Scan for the cell matching the given text and deliver its [X, Y] coordinate at center. 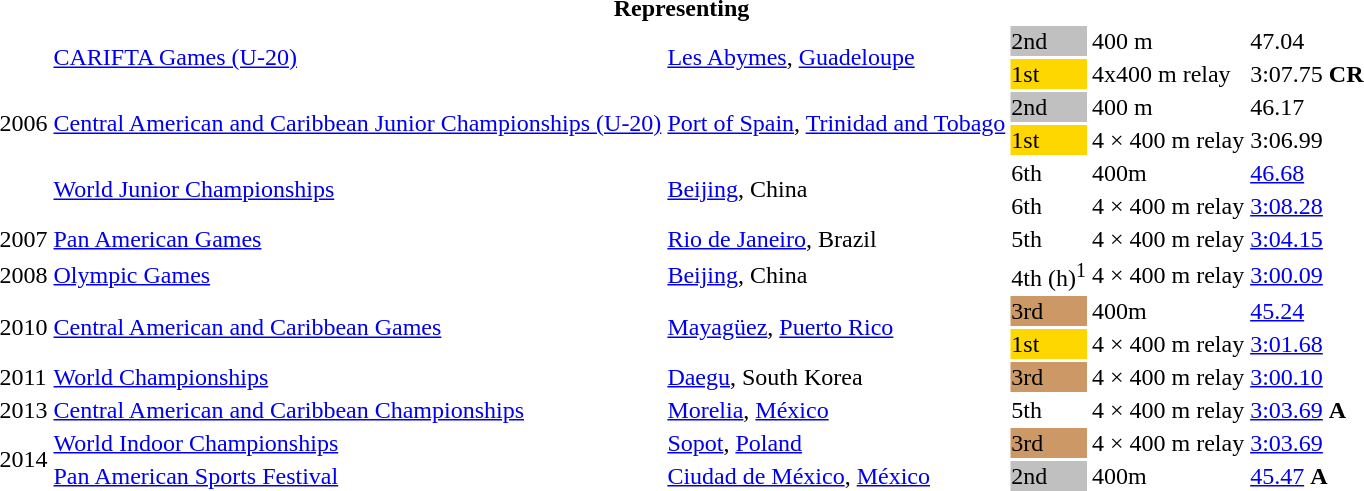
Rio de Janeiro, Brazil [836, 239]
Port of Spain, Trinidad and Tobago [836, 124]
CARIFTA Games (U-20) [358, 58]
Mayagüez, Puerto Rico [836, 328]
Central American and Caribbean Championships [358, 410]
Les Abymes, Guadeloupe [836, 58]
4x400 m relay [1168, 74]
Sopot, Poland [836, 443]
World Indoor Championships [358, 443]
Morelia, México [836, 410]
Daegu, South Korea [836, 377]
Pan American Games [358, 239]
Ciudad de México, México [836, 476]
Olympic Games [358, 275]
World Junior Championships [358, 190]
Pan American Sports Festival [358, 476]
Central American and Caribbean Games [358, 328]
World Championships [358, 377]
Central American and Caribbean Junior Championships (U-20) [358, 124]
4th (h)1 [1049, 275]
